Return (X, Y) of the center of cell containing provided text 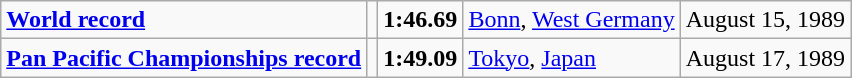
1:49.09 (420, 58)
Tokyo, Japan (572, 58)
August 17, 1989 (765, 58)
Pan Pacific Championships record (184, 58)
World record (184, 20)
August 15, 1989 (765, 20)
1:46.69 (420, 20)
Bonn, West Germany (572, 20)
